Locate the cell with the specified text and output its (X, Y) center coordinate. 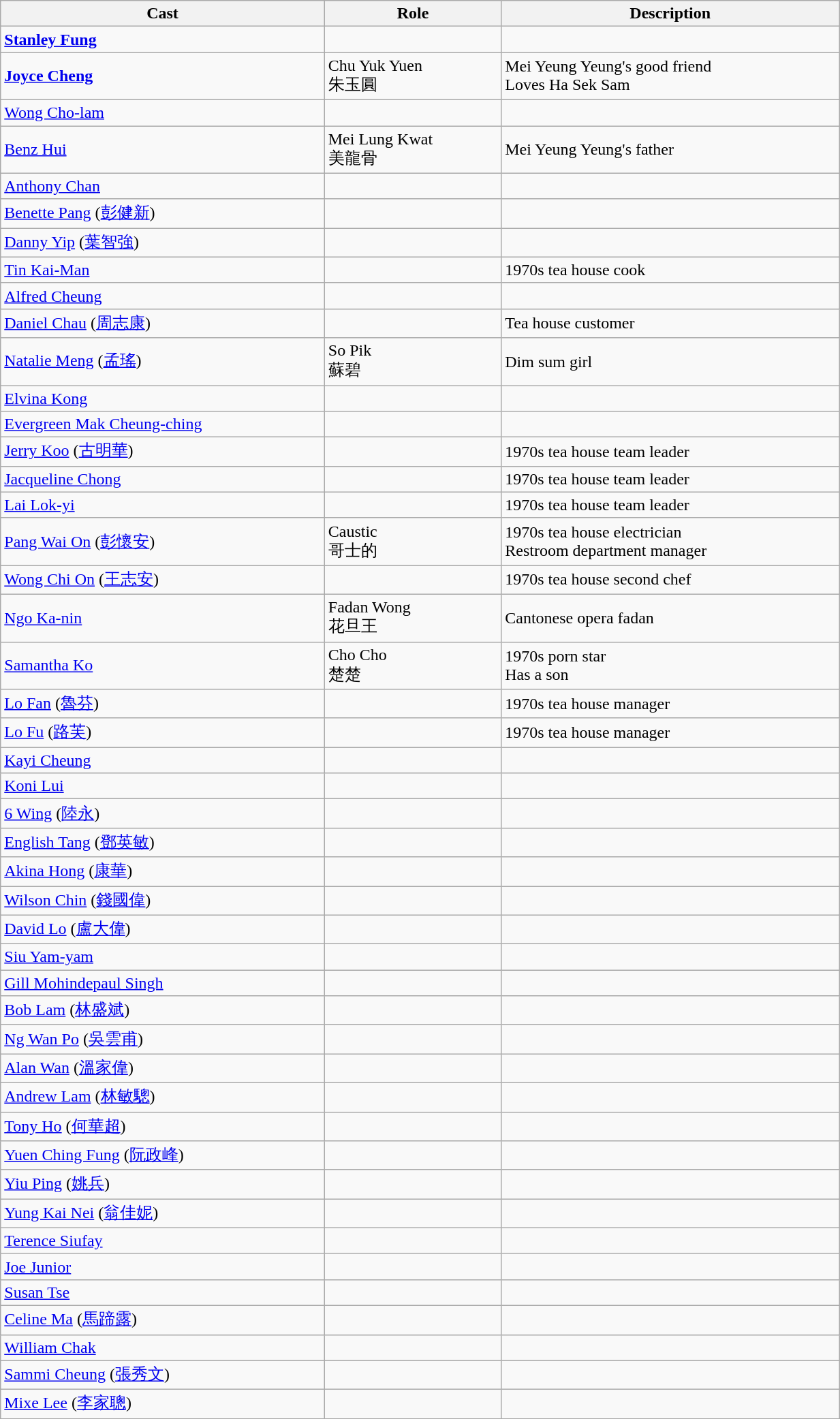
Cho Cho楚楚 (413, 666)
Mixe Lee (李家聰) (163, 1405)
Alfred Cheung (163, 296)
Susan Tse (163, 1292)
Alan Wan (溫家偉) (163, 1068)
Natalie Meng (孟瑤) (163, 362)
Yung Kai Nei (翁佳妮) (163, 1214)
6 Wing (陸永) (163, 813)
Cantonese opera fadan (670, 618)
Andrew Lam (林敏驄) (163, 1097)
Mei Yeung Yeung's good friendLoves Ha Sek Sam (670, 76)
Pang Wai On (彭懷安) (163, 542)
1970s porn starHas a son (670, 666)
Ngo Ka-nin (163, 618)
1970s tea house second chef (670, 580)
Yiu Ping (姚兵) (163, 1184)
Kayi Cheung (163, 760)
Bob Lam (林盛斌) (163, 1011)
Joyce Cheng (163, 76)
William Chak (163, 1347)
Wilson Chin (錢國偉) (163, 901)
Gill Mohindepaul Singh (163, 983)
Role (413, 14)
David Lo (盧大偉) (163, 929)
Koni Lui (163, 786)
Lai Lok-yi (163, 505)
Wong Chi On (王志安) (163, 580)
Anthony Chan (163, 186)
Dim sum girl (670, 362)
Celine Ma (馬蹄露) (163, 1320)
Cast (163, 14)
Joe Junior (163, 1266)
Fadan Wong花旦王 (413, 618)
Lo Fan (魯芬) (163, 704)
Jacqueline Chong (163, 479)
Daniel Chau (周志康) (163, 323)
Benz Hui (163, 149)
Jerry Koo (古明華) (163, 452)
Terence Siufay (163, 1241)
Chu Yuk Yuen朱玉圓 (413, 76)
Tony Ho (何華超) (163, 1127)
1970s tea house cook (670, 270)
Mei Lung Kwat美龍骨 (413, 149)
Danny Yip (葉智強) (163, 243)
Stanley Fung (163, 40)
Sammi Cheung (張秀文) (163, 1375)
English Tang (鄧英敏) (163, 842)
Tin Kai-Man (163, 270)
Mei Yeung Yeung's father (670, 149)
1970s tea house electricianRestroom department manager (670, 542)
Ng Wan Po (吳雲甫) (163, 1040)
Wong Cho-lam (163, 112)
Lo Fu (路芙) (163, 733)
Description (670, 14)
Evergreen Mak Cheung-ching (163, 424)
Caustic哥士的 (413, 542)
Benette Pang (彭健新) (163, 214)
So Pik蘇碧 (413, 362)
Samantha Ko (163, 666)
Tea house customer (670, 323)
Yuen Ching Fung (阮政峰) (163, 1155)
Akina Hong (康華) (163, 872)
Elvina Kong (163, 399)
Siu Yam-yam (163, 957)
